Search for the cell housing the specified text and yield its [X, Y] center coordinate. 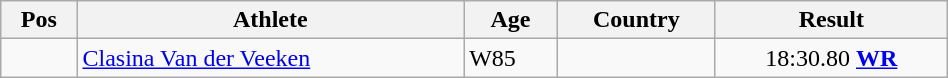
Country [636, 20]
Age [510, 20]
Athlete [270, 20]
W85 [510, 58]
Result [831, 20]
Clasina Van der Veeken [270, 58]
Pos [39, 20]
18:30.80 WR [831, 58]
